Extract the [x, y] coordinate from the center of the cell holding the provided text.  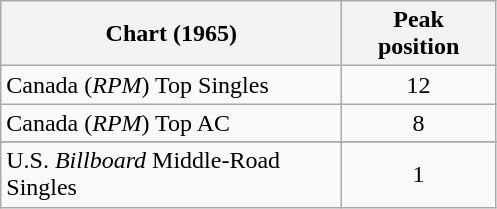
U.S. Billboard Middle-Road Singles [172, 174]
8 [419, 123]
Chart (1965) [172, 34]
Peakposition [419, 34]
Canada (RPM) Top Singles [172, 85]
Canada (RPM) Top AC [172, 123]
1 [419, 174]
12 [419, 85]
